From the cell containing the given text, extract its center point as (X, Y) coordinate. 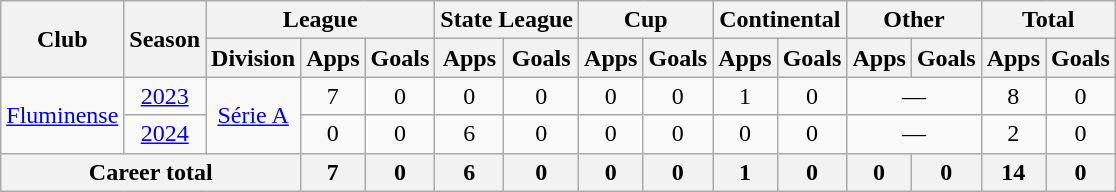
Continental (780, 20)
State League (507, 20)
Cup (646, 20)
Season (165, 39)
League (320, 20)
2 (1013, 134)
14 (1013, 172)
2024 (165, 134)
Other (914, 20)
Fluminense (62, 115)
Club (62, 39)
2023 (165, 96)
Total (1048, 20)
Division (254, 58)
Série A (254, 115)
8 (1013, 96)
Career total (151, 172)
